Capture the cell that displays the provided text and extract its (x, y) central coordinate. 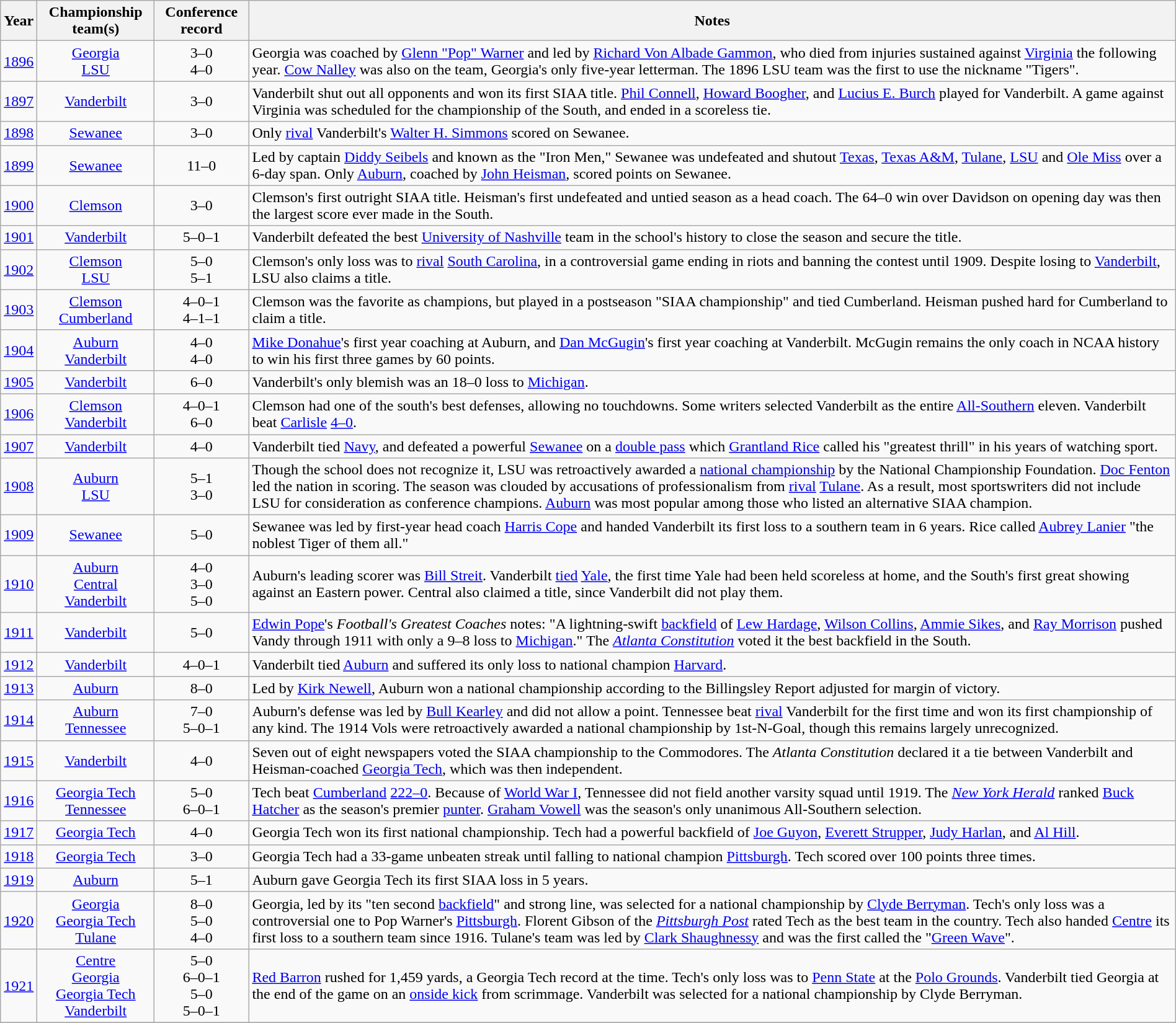
1906 (19, 414)
1907 (19, 446)
1900 (19, 206)
1910 (19, 584)
1915 (19, 760)
1918 (19, 856)
1902 (19, 269)
1896 (19, 61)
ClemsonCumberland (96, 310)
1909 (19, 536)
1904 (19, 350)
5–0–1 (202, 237)
1897 (19, 102)
8–05–04–0 (202, 920)
1920 (19, 920)
4–0–16–0 (202, 414)
5–06–0–15–0 5–0–1 (202, 986)
1911 (19, 632)
Vanderbilt defeated the best University of Nashville team in the school's history to close the season and secure the title. (712, 237)
5–1 (202, 880)
Georgia TechTennessee (96, 801)
1901 (19, 237)
Championship team(s) (96, 21)
11–0 (202, 165)
Clemson (96, 206)
5–06–0–1 (202, 801)
AuburnVanderbilt (96, 350)
GeorgiaGeorgia TechTulane (96, 920)
Vanderbilt tied Auburn and suffered its only loss to national champion Harvard. (712, 665)
GeorgiaLSU (96, 61)
Auburn gave Georgia Tech its first SIAA loss in 5 years. (712, 880)
1908 (19, 487)
3–04–0 (202, 61)
Only rival Vanderbilt's Walter H. Simmons scored on Sewanee. (712, 133)
4–0–1 (202, 665)
1921 (19, 986)
Year (19, 21)
4–03–05–0 (202, 584)
Georgia Tech had a 33-game unbeaten streak until falling to national champion Pittsburgh. Tech scored over 100 points three times. (712, 856)
8–0 (202, 688)
ClemsonVanderbilt (96, 414)
Led by Kirk Newell, Auburn won a national championship according to the Billingsley Report adjusted for margin of victory. (712, 688)
1914 (19, 720)
1913 (19, 688)
1898 (19, 133)
4–0–14–1–1 (202, 310)
AuburnLSU (96, 487)
CentreGeorgiaGeorgia TechVanderbilt (96, 986)
5–13–0 (202, 487)
1919 (19, 880)
AuburnTennessee (96, 720)
Georgia Tech won its first national championship. Tech had a powerful backfield of Joe Guyon, Everett Strupper, Judy Harlan, and Al Hill. (712, 833)
AuburnCentralVanderbilt (96, 584)
6–0 (202, 382)
1903 (19, 310)
4–04–0 (202, 350)
1912 (19, 665)
Notes (712, 21)
1905 (19, 382)
1899 (19, 165)
1917 (19, 833)
1916 (19, 801)
7–05–0–1 (202, 720)
Conference record (202, 21)
ClemsonLSU (96, 269)
Vanderbilt's only blemish was an 18–0 loss to Michigan. (712, 382)
5–05–1 (202, 269)
